Extract the [x, y] coordinate from the center of the cell holding the provided text.  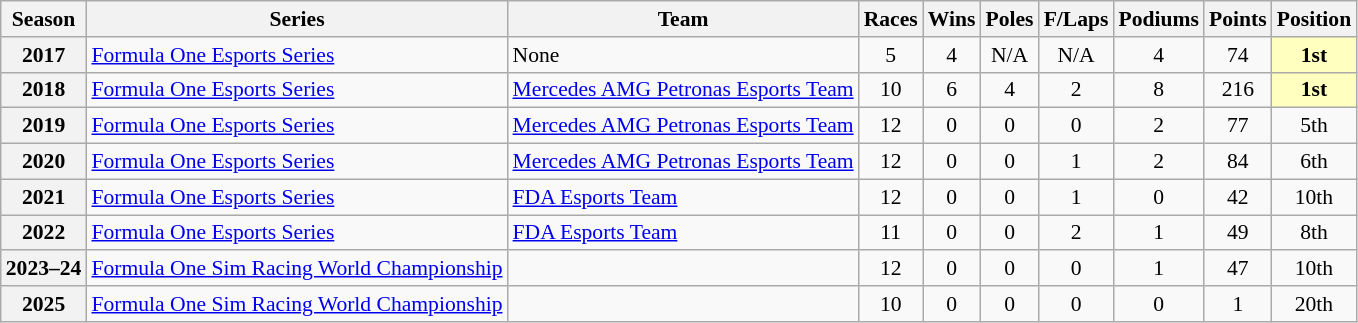
8 [1158, 90]
8th [1314, 233]
2019 [44, 126]
2023–24 [44, 269]
5 [891, 55]
2025 [44, 304]
77 [1238, 126]
2018 [44, 90]
5th [1314, 126]
20th [1314, 304]
None [684, 55]
84 [1238, 162]
6 [952, 90]
6th [1314, 162]
74 [1238, 55]
2021 [44, 197]
11 [891, 233]
2022 [44, 233]
Season [44, 19]
Points [1238, 19]
216 [1238, 90]
F/Laps [1076, 19]
Series [296, 19]
2020 [44, 162]
Podiums [1158, 19]
2017 [44, 55]
49 [1238, 233]
Team [684, 19]
Races [891, 19]
42 [1238, 197]
Poles [1009, 19]
47 [1238, 269]
Wins [952, 19]
Position [1314, 19]
